Identify which cell holds the provided text, then report its (x, y) central coordinate. 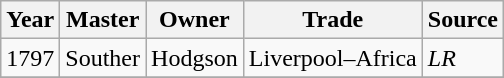
Source (462, 20)
Year (30, 20)
1797 (30, 58)
LR (462, 58)
Trade (332, 20)
Liverpool–Africa (332, 58)
Master (103, 20)
Souther (103, 58)
Hodgson (195, 58)
Owner (195, 20)
